Extract the [x, y] coordinate from the center of the cell holding the provided text.  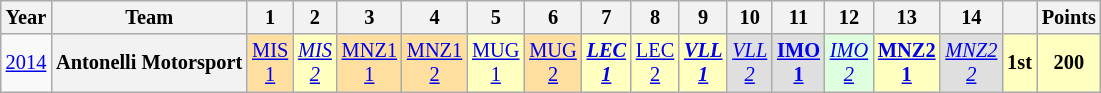
MNZ21 [906, 63]
7 [606, 17]
VLL1 [703, 63]
2 [315, 17]
LEC1 [606, 63]
MIS2 [315, 63]
MIS1 [270, 63]
6 [552, 17]
MUG1 [496, 63]
11 [798, 17]
IMO1 [798, 63]
LEC2 [655, 63]
MNZ22 [971, 63]
MNZ12 [434, 63]
Points [1069, 17]
14 [971, 17]
IMO2 [849, 63]
1st [1020, 63]
3 [370, 17]
10 [750, 17]
12 [849, 17]
4 [434, 17]
Antonelli Motorsport [149, 63]
Team [149, 17]
9 [703, 17]
VLL2 [750, 63]
Year [26, 17]
MUG2 [552, 63]
5 [496, 17]
MNZ11 [370, 63]
8 [655, 17]
1 [270, 17]
200 [1069, 63]
13 [906, 17]
2014 [26, 63]
